Locate the cell with the specified text and output its (x, y) center coordinate. 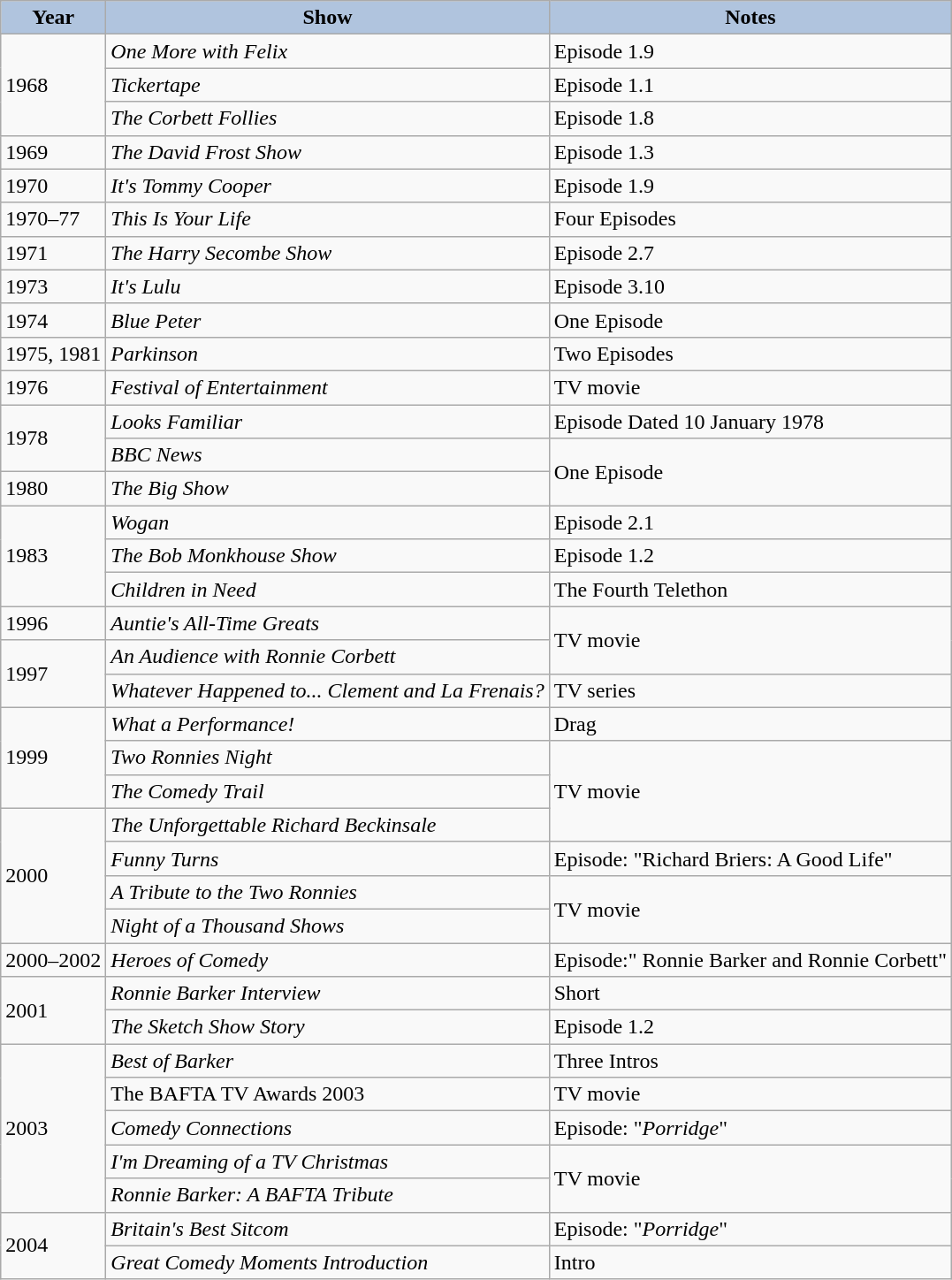
Ronnie Barker Interview (327, 994)
1970–77 (53, 219)
Britain's Best Sitcom (327, 1229)
1968 (53, 85)
Comedy Connections (327, 1128)
Notes (750, 18)
1971 (53, 253)
Blue Peter (327, 320)
What a Performance! (327, 724)
Best of Barker (327, 1061)
TV series (750, 690)
Episode 3.10 (750, 286)
Festival of Entertainment (327, 387)
Wogan (327, 522)
Four Episodes (750, 219)
1997 (53, 674)
The Sketch Show Story (327, 1027)
1996 (53, 623)
Funny Turns (327, 858)
Short (750, 994)
This Is Your Life (327, 219)
Whatever Happened to... Clement and La Frenais? (327, 690)
It's Lulu (327, 286)
An Audience with Ronnie Corbett (327, 657)
Episode:" Ronnie Barker and Ronnie Corbett" (750, 959)
1983 (53, 556)
1974 (53, 320)
It's Tommy Cooper (327, 186)
Drag (750, 724)
The Fourth Telethon (750, 590)
2000 (53, 875)
The David Frost Show (327, 152)
The BAFTA TV Awards 2003 (327, 1094)
Children in Need (327, 590)
Intro (750, 1262)
1978 (53, 438)
Night of a Thousand Shows (327, 926)
1999 (53, 758)
The Harry Secombe Show (327, 253)
The Bob Monkhouse Show (327, 556)
Auntie's All-Time Greats (327, 623)
1980 (53, 489)
One More with Felix (327, 51)
The Big Show (327, 489)
Great Comedy Moments Introduction (327, 1262)
Heroes of Comedy (327, 959)
1970 (53, 186)
2001 (53, 1010)
Episode Dated 10 January 1978 (750, 422)
I'm Dreaming of a TV Christmas (327, 1162)
The Corbett Follies (327, 118)
BBC News (327, 455)
The Comedy Trail (327, 791)
A Tribute to the Two Ronnies (327, 892)
2004 (53, 1246)
Year (53, 18)
Two Ronnies Night (327, 758)
Ronnie Barker: A BAFTA Tribute (327, 1195)
Show (327, 18)
Episode 2.1 (750, 522)
Looks Familiar (327, 422)
1969 (53, 152)
Parkinson (327, 354)
Two Episodes (750, 354)
1973 (53, 286)
1976 (53, 387)
Episode 1.1 (750, 85)
Episode: "Richard Briers: A Good Life" (750, 858)
Episode 1.8 (750, 118)
Episode 2.7 (750, 253)
Tickertape (327, 85)
2003 (53, 1128)
1975, 1981 (53, 354)
Episode 1.3 (750, 152)
Three Intros (750, 1061)
The Unforgettable Richard Beckinsale (327, 825)
2000–2002 (53, 959)
